Find where the given text appears and provide that cell's center as [X, Y] coordinate. 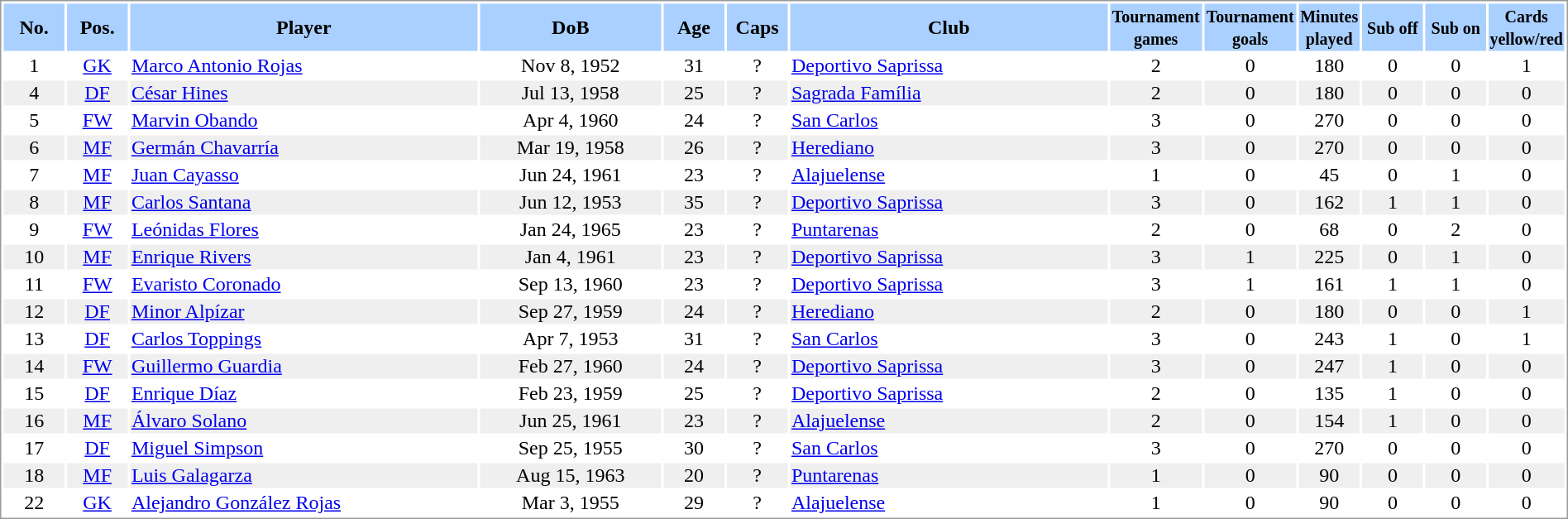
Sub on [1456, 26]
Feb 23, 1959 [571, 393]
Jul 13, 1958 [571, 94]
Player [304, 26]
Luis Galagarza [304, 476]
225 [1329, 257]
Sep 25, 1955 [571, 448]
Apr 7, 1953 [571, 339]
Guillermo Guardia [304, 367]
45 [1329, 175]
17 [33, 448]
135 [1329, 393]
Mar 3, 1955 [571, 502]
Cardsyellow/red [1527, 26]
Nov 8, 1952 [571, 65]
20 [693, 476]
5 [33, 120]
9 [33, 229]
Carlos Santana [304, 203]
Caps [758, 26]
Álvaro Solano [304, 421]
Miguel Simpson [304, 448]
Age [693, 26]
DoB [571, 26]
Juan Cayasso [304, 175]
6 [33, 148]
243 [1329, 339]
Jun 12, 1953 [571, 203]
No. [33, 26]
247 [1329, 367]
14 [33, 367]
12 [33, 312]
Germán Chavarría [304, 148]
161 [1329, 284]
154 [1329, 421]
Feb 27, 1960 [571, 367]
Sep 27, 1959 [571, 312]
35 [693, 203]
7 [33, 175]
Pos. [98, 26]
Enrique Rivers [304, 257]
26 [693, 148]
Jan 4, 1961 [571, 257]
13 [33, 339]
Sub off [1393, 26]
16 [33, 421]
29 [693, 502]
Mar 19, 1958 [571, 148]
Sagrada Família [949, 94]
Minutesplayed [1329, 26]
Carlos Toppings [304, 339]
Jan 24, 1965 [571, 229]
Alejandro González Rojas [304, 502]
Marco Antonio Rojas [304, 65]
Apr 4, 1960 [571, 120]
4 [33, 94]
Leónidas Flores [304, 229]
Jun 24, 1961 [571, 175]
Minor Alpízar [304, 312]
Evaristo Coronado [304, 284]
8 [33, 203]
162 [1329, 203]
30 [693, 448]
Tournamentgoals [1250, 26]
Enrique Díaz [304, 393]
Tournamentgames [1156, 26]
Aug 15, 1963 [571, 476]
10 [33, 257]
Sep 13, 1960 [571, 284]
22 [33, 502]
68 [1329, 229]
18 [33, 476]
César Hines [304, 94]
Marvin Obando [304, 120]
Jun 25, 1961 [571, 421]
Club [949, 26]
11 [33, 284]
15 [33, 393]
